Output the (x, y) coordinate of the center of the cell containing the given text.  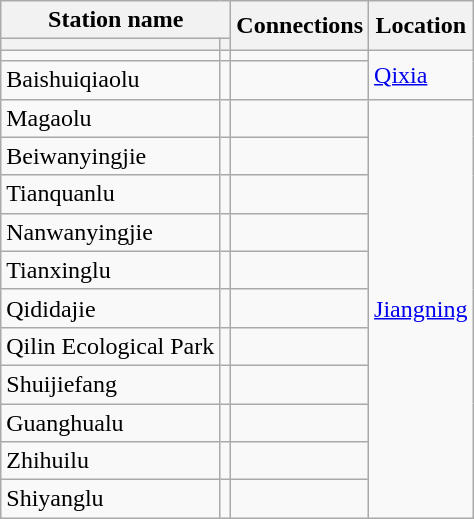
Zhihuilu (110, 461)
Qixia (421, 74)
Jiangning (421, 308)
Qididajie (110, 308)
Shiyanglu (110, 499)
Connections (300, 26)
Magaolu (110, 118)
Tianxinglu (110, 270)
Guanghualu (110, 423)
Location (421, 26)
Shuijiefang (110, 384)
Nanwanyingjie (110, 232)
Tianquanlu (110, 194)
Beiwanyingjie (110, 156)
Station name (116, 20)
Baishuiqiaolu (110, 80)
Qilin Ecological Park (110, 346)
